Return [X, Y] of the center of cell containing provided text 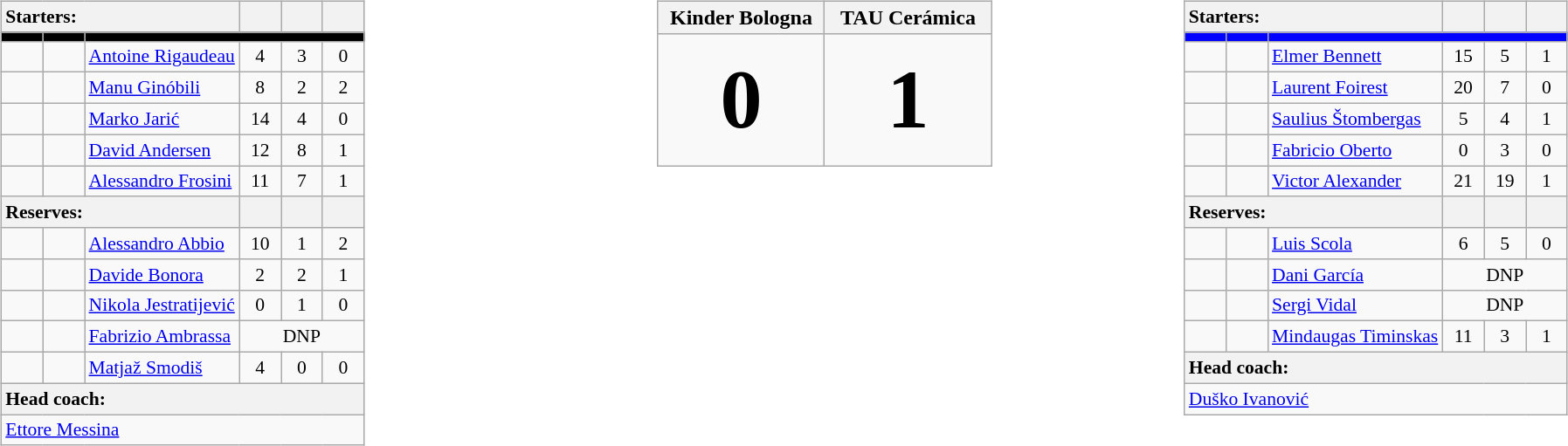
Elmer Bennett [1355, 57]
Matjaž Smodiš [161, 367]
Ettore Messina [183, 429]
Victor Alexander [1355, 182]
Laurent Foirest [1355, 88]
Manu Ginóbili [161, 88]
Mindaugas Timinskas [1355, 337]
Saulius Štombergas [1355, 119]
12 [260, 150]
Luis Scola [1355, 244]
Sergi Vidal [1355, 305]
Fabrizio Ambrassa [161, 337]
21 [1463, 182]
15 [1463, 57]
19 [1505, 182]
Alessandro Frosini [161, 182]
Nikola Jestratijević [161, 305]
Davide Bonora [161, 274]
Antoine Rigaudeau [161, 57]
Fabricio Oberto [1355, 150]
Kinder Bologna [741, 17]
6 [1463, 244]
David Andersen [161, 150]
14 [260, 119]
Marko Jarić [161, 119]
Dani García [1355, 274]
TAU Cerámica [908, 17]
Duško Ivanović [1376, 399]
Alessandro Abbio [161, 244]
10 [260, 244]
20 [1463, 88]
